Locate the cell with the specified text and output its (X, Y) center coordinate. 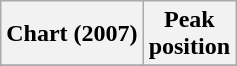
Chart (2007) (72, 34)
Peakposition (189, 34)
